Search for the cell housing the specified text and yield its (x, y) center coordinate. 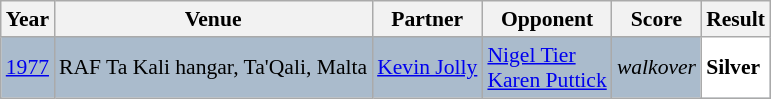
Venue (213, 19)
Silver (736, 68)
1977 (28, 68)
Year (28, 19)
Score (656, 19)
walkover (656, 68)
Opponent (546, 19)
Kevin Jolly (427, 68)
Partner (427, 19)
Result (736, 19)
RAF Ta Kali hangar, Ta'Qali, Malta (213, 68)
Nigel Tier Karen Puttick (546, 68)
